Detect which cell encompasses the target text, then output its (X, Y) center coordinate. 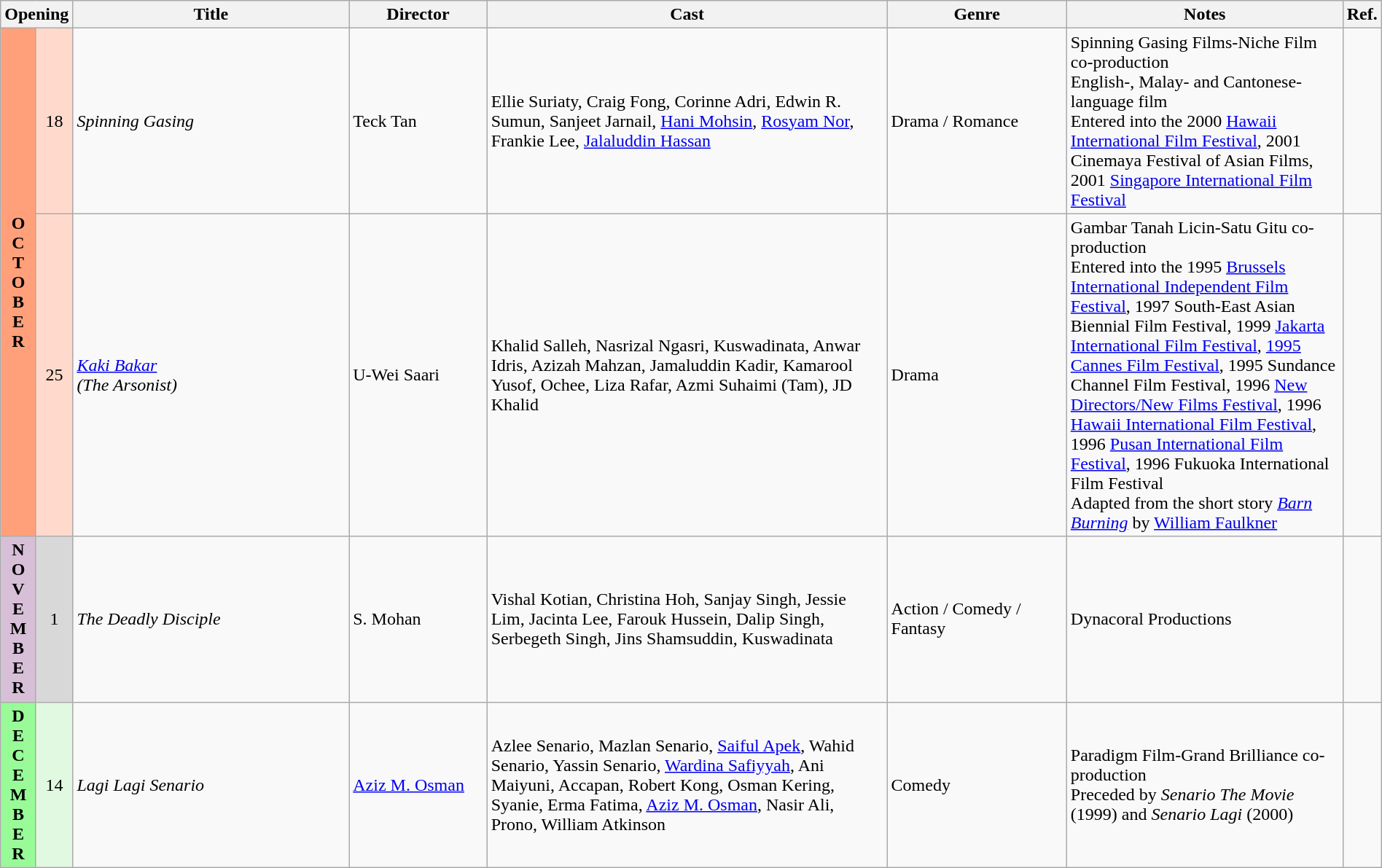
Notes (1204, 15)
Spinning Gasing (211, 121)
S. Mohan (418, 619)
Cast (687, 15)
Title (211, 15)
U-Wei Saari (418, 375)
Genre (977, 15)
Teck Tan (418, 121)
Opening (36, 15)
Vishal Kotian, Christina Hoh, Sanjay Singh, Jessie Lim, Jacinta Lee, Farouk Hussein, Dalip Singh, Serbegeth Singh, Jins Shamsuddin, Kuswadinata (687, 619)
Drama / Romance (977, 121)
Ellie Suriaty, Craig Fong, Corinne Adri, Edwin R. Sumun, Sanjeet Jarnail, Hani Mohsin, Rosyam Nor, Frankie Lee, Jalaluddin Hassan (687, 121)
NOVEMBER (19, 619)
Paradigm Film-Grand Brilliance co-productionPreceded by Senario The Movie (1999) and Senario Lagi (2000) (1204, 784)
25 (54, 375)
Dynacoral Productions (1204, 619)
DECEMBER (19, 784)
The Deadly Disciple (211, 619)
Aziz M. Osman (418, 784)
14 (54, 784)
Action / Comedy / Fantasy (977, 619)
Comedy (977, 784)
1 (54, 619)
Lagi Lagi Senario (211, 784)
18 (54, 121)
Ref. (1362, 15)
Director (418, 15)
Kaki Bakar(The Arsonist) (211, 375)
OCTOBER (19, 283)
Drama (977, 375)
